Output the [X, Y] coordinate of the center of the cell containing the given text.  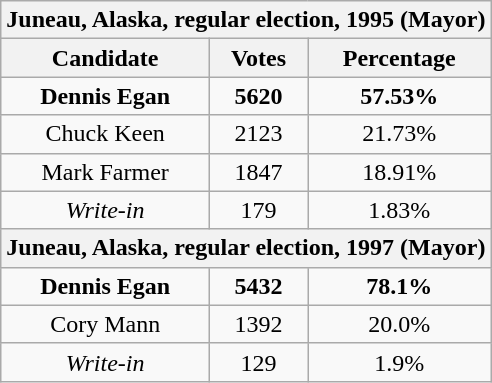
57.53% [400, 96]
5620 [259, 96]
129 [259, 362]
Votes [259, 58]
179 [259, 210]
78.1% [400, 286]
18.91% [400, 172]
Chuck Keen [106, 134]
Juneau, Alaska, regular election, 1995 (Mayor) [246, 20]
1.9% [400, 362]
21.73% [400, 134]
1392 [259, 324]
1847 [259, 172]
5432 [259, 286]
Percentage [400, 58]
2123 [259, 134]
20.0% [400, 324]
Juneau, Alaska, regular election, 1997 (Mayor) [246, 248]
Candidate [106, 58]
1.83% [400, 210]
Cory Mann [106, 324]
Mark Farmer [106, 172]
